Locate the cell with the specified text and output its [X, Y] center coordinate. 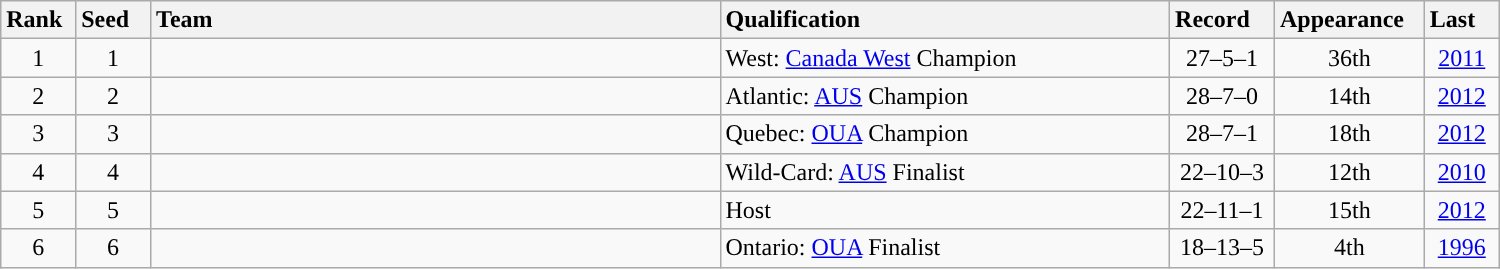
Team [436, 20]
Host [945, 210]
Rank [38, 20]
12th [1349, 172]
Appearance [1349, 20]
Last [1462, 20]
22–10–3 [1222, 172]
15th [1349, 210]
36th [1349, 58]
2011 [1462, 58]
Record [1222, 20]
Qualification [945, 20]
18–13–5 [1222, 248]
West: Canada West Champion [945, 58]
Quebec: OUA Champion [945, 134]
Atlantic: AUS Champion [945, 96]
Ontario: OUA Finalist [945, 248]
Seed [114, 20]
1996 [1462, 248]
14th [1349, 96]
4th [1349, 248]
28–7–0 [1222, 96]
2010 [1462, 172]
22–11–1 [1222, 210]
28–7–1 [1222, 134]
Wild-Card: AUS Finalist [945, 172]
18th [1349, 134]
27–5–1 [1222, 58]
